Search for the cell housing the specified text and yield its [x, y] center coordinate. 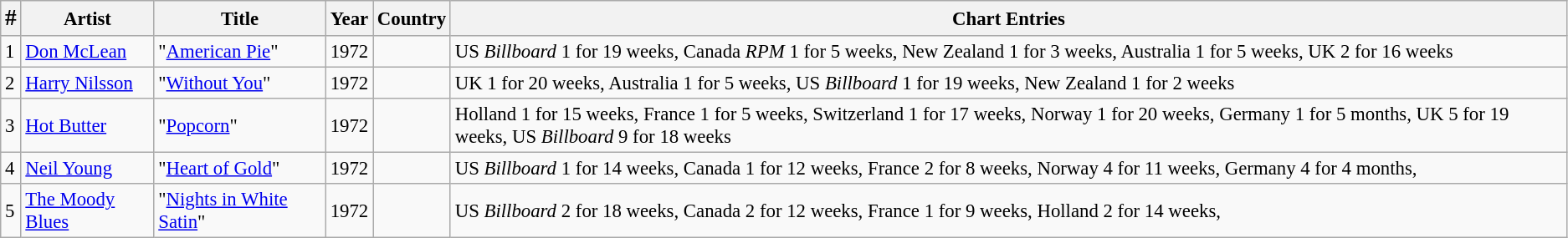
2 [11, 84]
Harry Nilsson [87, 84]
Title [239, 18]
US Billboard 1 for 19 weeks, Canada RPM 1 for 5 weeks, New Zealand 1 for 3 weeks, Australia 1 for 5 weeks, UK 2 for 16 weeks [1008, 52]
Artist [87, 18]
Hot Butter [87, 125]
Country [412, 18]
"Nights in White Satin" [239, 210]
3 [11, 125]
4 [11, 169]
"Without You" [239, 84]
"Heart of Gold" [239, 169]
Don McLean [87, 52]
Neil Young [87, 169]
# [11, 18]
"American Pie" [239, 52]
US Billboard 1 for 14 weeks, Canada 1 for 12 weeks, France 2 for 8 weeks, Norway 4 for 11 weeks, Germany 4 for 4 months, [1008, 169]
UK 1 for 20 weeks, Australia 1 for 5 weeks, US Billboard 1 for 19 weeks, New Zealand 1 for 2 weeks [1008, 84]
5 [11, 210]
"Popcorn" [239, 125]
US Billboard 2 for 18 weeks, Canada 2 for 12 weeks, France 1 for 9 weeks, Holland 2 for 14 weeks, [1008, 210]
The Moody Blues [87, 210]
Chart Entries [1008, 18]
Year [349, 18]
1 [11, 52]
